Provide the [x, y] coordinate of the cell's center where the given text is located.  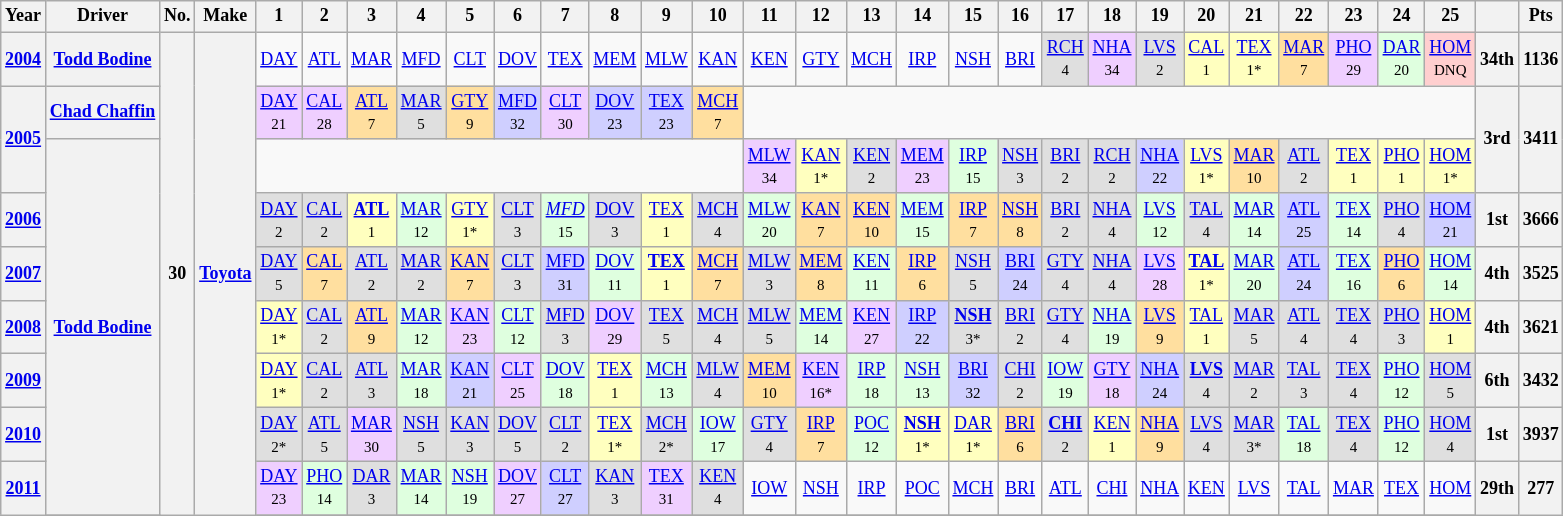
MEM10 [769, 381]
ATL1 [372, 220]
BRI24 [1020, 274]
DOV3 [615, 220]
1 [279, 16]
18 [1112, 16]
IOW19 [1065, 381]
POC [922, 488]
2011 [24, 488]
DOV [518, 59]
3rd [1498, 140]
PHO6 [1402, 274]
23 [1354, 16]
MCH2* [666, 435]
Driver [102, 16]
PHO1 [1402, 166]
MFD15 [565, 220]
HOM1 [1450, 327]
KEN4 [718, 488]
CLT2 [565, 435]
25 [1450, 16]
6 [518, 16]
3411 [1540, 140]
MFD32 [518, 113]
NSH1* [922, 435]
9 [666, 16]
IRP22 [922, 327]
MLW3 [769, 274]
LVS12 [1160, 220]
KAN21 [470, 381]
7 [565, 16]
2 [324, 16]
LVS [1254, 488]
MLW34 [769, 166]
Pts [1540, 16]
PHO14 [324, 488]
NSH3* [973, 327]
DOV5 [518, 435]
KAN [718, 59]
LVS9 [1160, 327]
ATL3 [372, 381]
MAR10 [1254, 166]
Toyota [226, 274]
14 [922, 16]
2007 [24, 274]
DAY2 [279, 220]
ATL7 [372, 113]
MLW20 [769, 220]
TAL3 [1304, 381]
ATL25 [1304, 220]
13 [872, 16]
CHI [1112, 488]
3666 [1540, 220]
TEX5 [666, 327]
IOW [769, 488]
MFD31 [565, 274]
CAL1 [1207, 59]
2006 [24, 220]
MLW [666, 59]
TEX14 [1354, 220]
3621 [1540, 327]
8 [615, 16]
Chad Chaffin [102, 113]
34th [1498, 59]
NSH8 [1020, 220]
MAR18 [421, 381]
ATL4 [1304, 327]
17 [1065, 16]
CLT30 [565, 113]
TAL [1304, 488]
DAR20 [1402, 59]
3 [372, 16]
POC12 [872, 435]
3937 [1540, 435]
CLT [470, 59]
MLW5 [769, 327]
CLT12 [518, 327]
KAN1* [821, 166]
DOV29 [615, 327]
DAY [279, 59]
PHO3 [1402, 327]
DOV23 [615, 113]
MEM23 [922, 166]
22 [1304, 16]
NSH19 [470, 488]
ATL9 [372, 327]
20 [1207, 16]
HOM4 [1450, 435]
RCH2 [1112, 166]
NHA24 [1160, 381]
NHA22 [1160, 166]
TAL18 [1304, 435]
19 [1160, 16]
LVS1* [1207, 166]
TAL1* [1207, 274]
KAN23 [470, 327]
MLW4 [718, 381]
HOM21 [1450, 220]
PHO29 [1354, 59]
DAY21 [279, 113]
GTY [821, 59]
KEN27 [872, 327]
Year [24, 16]
MFD3 [565, 327]
No. [178, 16]
ATL5 [324, 435]
KEN10 [872, 220]
KEN2 [872, 166]
3525 [1540, 274]
IOW17 [718, 435]
RCH4 [1065, 59]
21 [1254, 16]
DAY5 [279, 274]
KEN1 [1112, 435]
NHA19 [1112, 327]
5 [470, 16]
2009 [24, 381]
2005 [24, 140]
DOV11 [615, 274]
BRI6 [1020, 435]
LVS2 [1160, 59]
DOV27 [518, 488]
HOM [1450, 488]
DOV18 [565, 381]
MEM8 [821, 274]
CAL28 [324, 113]
CAL7 [324, 274]
GTY18 [1112, 381]
NHA34 [1112, 59]
TEX23 [666, 113]
DAR3 [372, 488]
277 [1540, 488]
MEM [615, 59]
NHA [1160, 488]
IRP6 [922, 274]
MAR30 [372, 435]
HOMDNQ [1450, 59]
TAL4 [1207, 220]
KEN16* [821, 381]
24 [1402, 16]
12 [821, 16]
30 [178, 274]
GTY9 [470, 113]
CLT25 [518, 381]
6th [1498, 381]
MAR3* [1254, 435]
CLT27 [565, 488]
16 [1020, 16]
4 [421, 16]
MCH13 [666, 381]
LVS28 [1160, 274]
HOM14 [1450, 274]
Make [226, 16]
NHA9 [1160, 435]
ATL24 [1304, 274]
IRP18 [872, 381]
MEM15 [922, 220]
HOM1* [1450, 166]
MEM14 [821, 327]
DAY23 [279, 488]
BRI32 [973, 381]
29th [1498, 488]
MFD [421, 59]
11 [769, 16]
PHO4 [1402, 220]
DAY2* [279, 435]
MAR20 [1254, 274]
15 [973, 16]
NSH13 [922, 381]
NSH3 [1020, 166]
2010 [24, 435]
HOM5 [1450, 381]
KEN11 [872, 274]
TEX16 [1354, 274]
2004 [24, 59]
IRP15 [973, 166]
MAR7 [1304, 59]
1136 [1540, 59]
2008 [24, 327]
10 [718, 16]
TEX31 [666, 488]
DAR1* [973, 435]
GTY1* [470, 220]
3432 [1540, 381]
TAL1 [1207, 327]
